Capture the cell that displays the provided text and extract its [x, y] central coordinate. 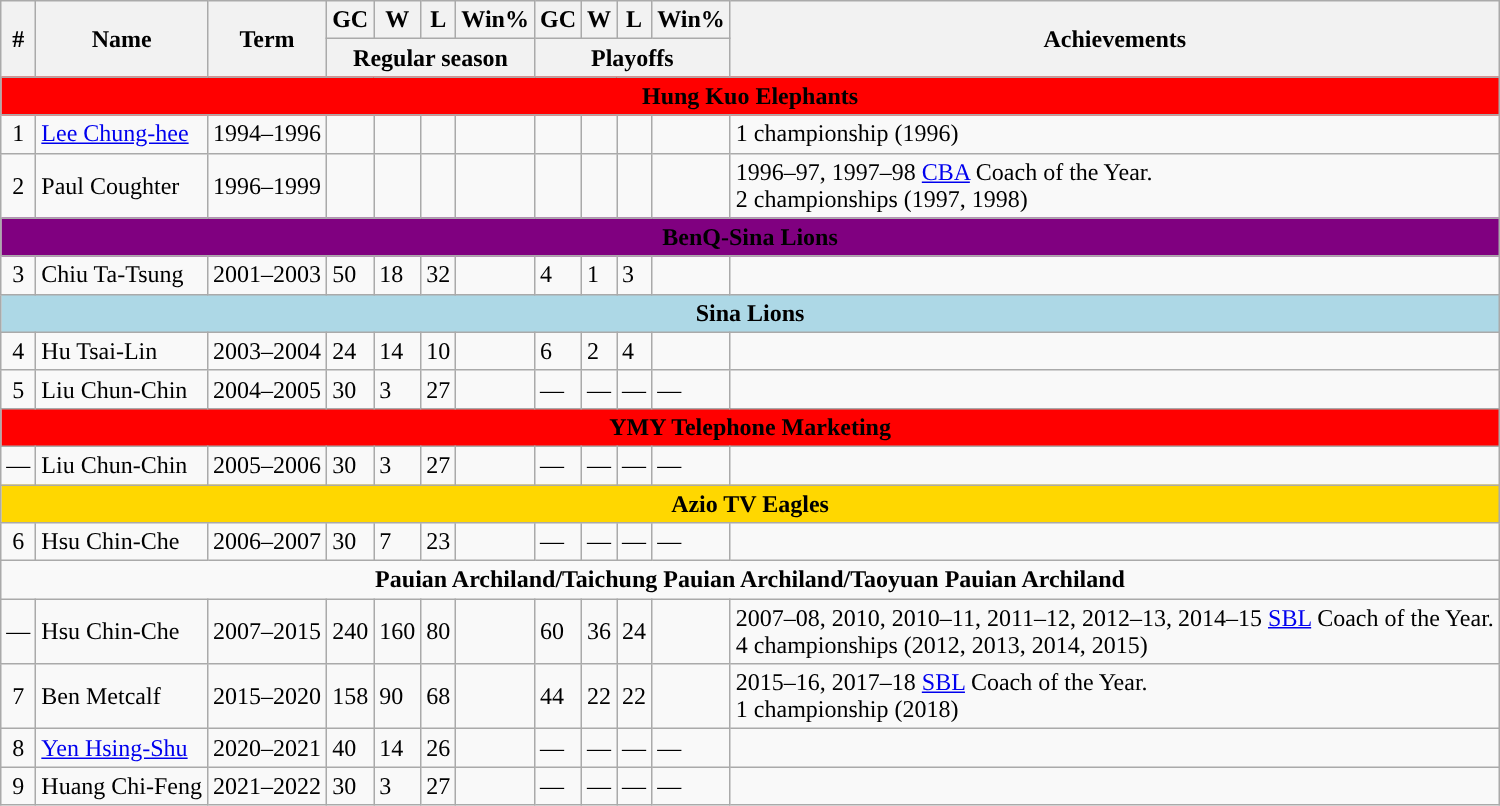
2007–08, 2010, 2010–11, 2011–12, 2012–13, 2014–15 SBL Coach of the Year.4 championships (2012, 2013, 2014, 2015) [1114, 632]
68 [438, 696]
Huang Chi-Feng [122, 786]
1996–97, 1997–98 CBA Coach of the Year.2 championships (1997, 1998) [1114, 186]
Regular season [431, 58]
2021–2022 [268, 786]
2005–2006 [268, 465]
Sina Lions [750, 313]
Playoffs [632, 58]
BenQ-Sina Lions [750, 237]
160 [398, 632]
Lee Chung-hee [122, 134]
Term [268, 39]
158 [350, 696]
1996–1999 [268, 186]
5 [18, 389]
Yen Hsing-Shu [122, 748]
18 [398, 275]
2020–2021 [268, 748]
9 [18, 786]
Ben Metcalf [122, 696]
40 [350, 748]
2006–2007 [268, 542]
26 [438, 748]
Paul Coughter [122, 186]
Hu Tsai-Lin [122, 351]
2001–2003 [268, 275]
50 [350, 275]
2007–2015 [268, 632]
44 [558, 696]
Hung Kuo Elephants [750, 96]
2015–16, 2017–18 SBL Coach of the Year.1 championship (2018) [1114, 696]
80 [438, 632]
60 [558, 632]
Pauian Archiland/Taichung Pauian Archiland/Taoyuan Pauian Archiland [750, 580]
23 [438, 542]
2003–2004 [268, 351]
Name [122, 39]
2004–2005 [268, 389]
Azio TV Eagles [750, 503]
2015–2020 [268, 696]
Achievements [1114, 39]
90 [398, 696]
1 championship (1996) [1114, 134]
10 [438, 351]
Chiu Ta-Tsung [122, 275]
# [18, 39]
8 [18, 748]
32 [438, 275]
YMY Telephone Marketing [750, 427]
240 [350, 632]
36 [600, 632]
1994–1996 [268, 134]
